Return the [X, Y] coordinate for the center point of the cell that contains the specified text.  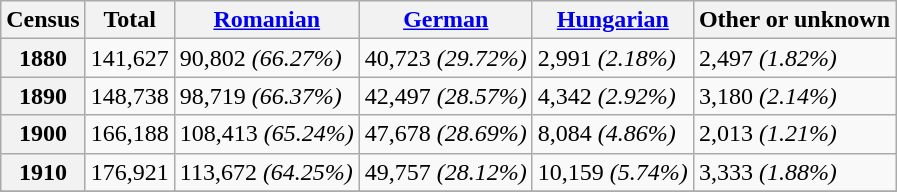
Other or unknown [794, 20]
90,802 (66.27%) [266, 58]
3,180 (2.14%) [794, 96]
1900 [43, 134]
2,497 (1.82%) [794, 58]
40,723 (29.72%) [446, 58]
Hungarian [612, 20]
113,672 (64.25%) [266, 172]
4,342 (2.92%) [612, 96]
1880 [43, 58]
1910 [43, 172]
3,333 (1.88%) [794, 172]
8,084 (4.86%) [612, 134]
108,413 (65.24%) [266, 134]
1890 [43, 96]
166,188 [130, 134]
47,678 (28.69%) [446, 134]
Census [43, 20]
98,719 (66.37%) [266, 96]
42,497 (28.57%) [446, 96]
Romanian [266, 20]
141,627 [130, 58]
49,757 (28.12%) [446, 172]
Total [130, 20]
2,991 (2.18%) [612, 58]
10,159 (5.74%) [612, 172]
2,013 (1.21%) [794, 134]
176,921 [130, 172]
German [446, 20]
148,738 [130, 96]
